Capture the cell that displays the provided text and extract its (x, y) central coordinate. 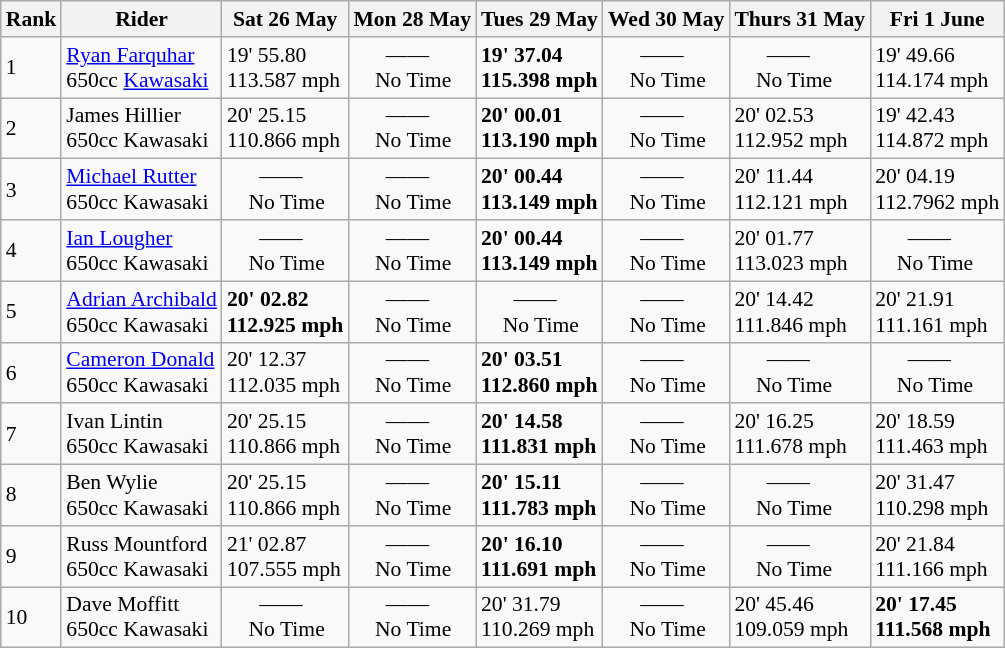
James Hillier 650cc Kawasaki (142, 128)
20' 03.51 112.860 mph (540, 372)
20' 02.82 112.925 mph (285, 312)
5 (32, 312)
21' 02.87 107.555 mph (285, 556)
19' 49.66 114.174 mph (937, 68)
20' 11.44 112.121 mph (800, 190)
20' 00.01 113.190 mph (540, 128)
Michael Rutter 650cc Kawasaki (142, 190)
9 (32, 556)
10 (32, 618)
1 (32, 68)
8 (32, 496)
Ben Wylie 650cc Kawasaki (142, 496)
Adrian Archibald 650cc Kawasaki (142, 312)
20' 45.46 109.059 mph (800, 618)
19' 37.04 115.398 mph (540, 68)
Cameron Donald 650cc Kawasaki (142, 372)
Tues 29 May (540, 19)
Ivan Lintin 650cc Kawasaki (142, 434)
20' 18.59 111.463 mph (937, 434)
20' 16.10 111.691 mph (540, 556)
4 (32, 250)
19' 42.43 114.872 mph (937, 128)
Thurs 31 May (800, 19)
Sat 26 May (285, 19)
20' 17.45 111.568 mph (937, 618)
Ryan Farquhar 650cc Kawasaki (142, 68)
Mon 28 May (412, 19)
20' 16.25 111.678 mph (800, 434)
20' 15.11 111.783 mph (540, 496)
Dave Moffitt 650cc Kawasaki (142, 618)
Fri 1 June (937, 19)
20' 12.37 112.035 mph (285, 372)
2 (32, 128)
20' 21.84 111.166 mph (937, 556)
Rank (32, 19)
20' 04.19 112.7962 mph (937, 190)
20' 01.77 113.023 mph (800, 250)
20' 21.91 111.161 mph (937, 312)
7 (32, 434)
20' 02.53 112.952 mph (800, 128)
Ian Lougher 650cc Kawasaki (142, 250)
3 (32, 190)
Russ Mountford 650cc Kawasaki (142, 556)
20' 31.79 110.269 mph (540, 618)
20' 14.42 111.846 mph (800, 312)
20' 31.47 110.298 mph (937, 496)
Wed 30 May (666, 19)
20' 14.58 111.831 mph (540, 434)
19' 55.80 113.587 mph (285, 68)
Rider (142, 19)
6 (32, 372)
